Find where the given text appears and provide that cell's center as [x, y] coordinate. 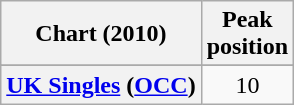
10 [247, 85]
Chart (2010) [101, 34]
UK Singles (OCC) [101, 85]
Peakposition [247, 34]
